Provide the [X, Y] coordinate of the cell's center where the given text is located.  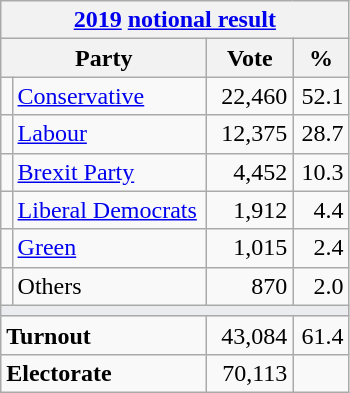
% [321, 58]
10.3 [321, 172]
870 [250, 286]
1,912 [250, 210]
Brexit Party [110, 172]
12,375 [250, 134]
43,084 [250, 335]
Conservative [110, 96]
4.4 [321, 210]
Party [104, 58]
22,460 [250, 96]
2.4 [321, 248]
61.4 [321, 335]
1,015 [250, 248]
Turnout [104, 335]
2019 notional result [175, 20]
Others [110, 286]
28.7 [321, 134]
70,113 [250, 373]
Electorate [104, 373]
52.1 [321, 96]
Liberal Democrats [110, 210]
Green [110, 248]
Vote [250, 58]
Labour [110, 134]
2.0 [321, 286]
4,452 [250, 172]
